Provide the [x, y] coordinate of the cell's center where the given text is located.  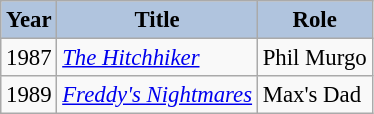
Title [157, 20]
Year [29, 20]
Freddy's Nightmares [157, 95]
Max's Dad [314, 95]
Phil Murgo [314, 58]
Role [314, 20]
1989 [29, 95]
The Hitchhiker [157, 58]
1987 [29, 58]
